Provide the (X, Y) coordinate of the cell's center where the given text is located.  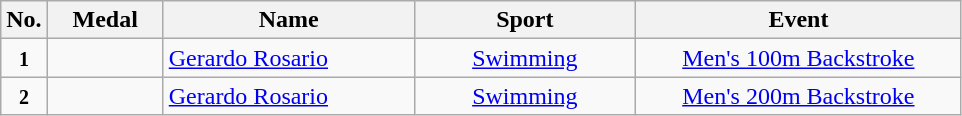
Men's 200m Backstroke (798, 96)
Name (288, 20)
Men's 100m Backstroke (798, 58)
Sport (524, 20)
Medal (105, 20)
2 (24, 96)
No. (24, 20)
1 (24, 58)
Event (798, 20)
